Detect which cell encompasses the target text, then output its [x, y] center coordinate. 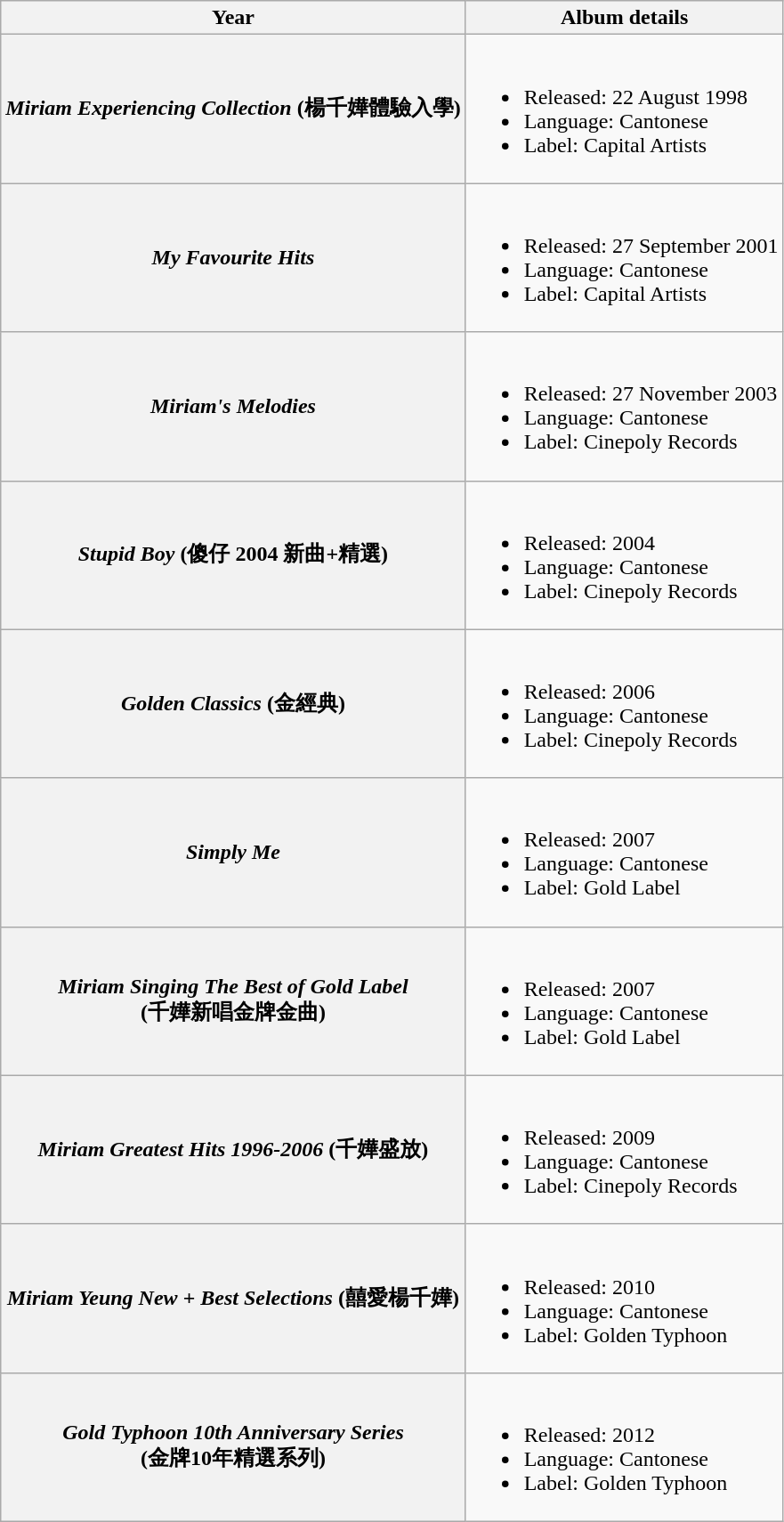
Released: 2004Language: CantoneseLabel: Cinepoly Records [625, 555]
Released: 2009Language: CantoneseLabel: Cinepoly Records [625, 1150]
Miriam Greatest Hits 1996-2006 (千嬅盛放) [233, 1150]
Released: 2006Language: CantoneseLabel: Cinepoly Records [625, 703]
Simply Me [233, 853]
Released: 22 August 1998Language: CantoneseLabel: Capital Artists [625, 109]
Miriam Singing The Best of Gold Label(千嬅新唱金牌金曲) [233, 1000]
Gold Typhoon 10th Anniversary Series(金牌10年精選系列) [233, 1447]
Miriam Yeung New + Best Selections (囍愛楊千嬅) [233, 1298]
Released: 2012Language: CantoneseLabel: Golden Typhoon [625, 1447]
Stupid Boy (傻仔 2004 新曲+精選) [233, 555]
My Favourite Hits [233, 258]
Miriam Experiencing Collection (楊千嬅體驗入學) [233, 109]
Year [233, 18]
Album details [625, 18]
Golden Classics (金經典) [233, 703]
Released: 27 November 2003Language: CantoneseLabel: Cinepoly Records [625, 406]
Released: 27 September 2001Language: CantoneseLabel: Capital Artists [625, 258]
Released: 2010Language: CantoneseLabel: Golden Typhoon [625, 1298]
Miriam's Melodies [233, 406]
